Return the [x, y] coordinate for the center point of the cell that contains the specified text.  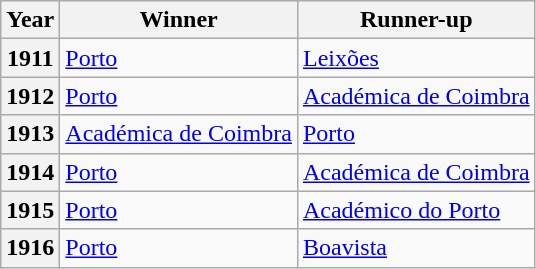
Académico do Porto [416, 210]
1916 [30, 248]
1915 [30, 210]
Boavista [416, 248]
1914 [30, 172]
1912 [30, 96]
Year [30, 20]
1913 [30, 134]
Runner-up [416, 20]
Winner [179, 20]
1911 [30, 58]
Leixões [416, 58]
